Search for the cell housing the specified text and yield its (X, Y) center coordinate. 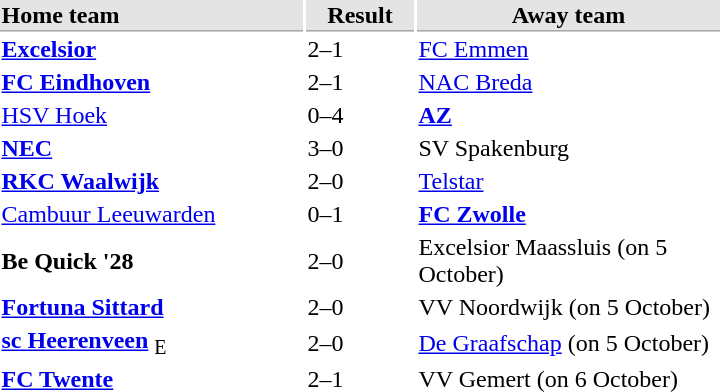
NEC (152, 149)
Fortuna Sittard (152, 307)
Home team (152, 16)
3–0 (360, 149)
HSV Hoek (152, 115)
sc Heerenveen E (152, 344)
NAC Breda (568, 83)
VV Noordwijk (on 5 October) (568, 307)
FC Eindhoven (152, 83)
Result (360, 16)
Telstar (568, 181)
RKC Waalwijk (152, 181)
Excelsior (152, 49)
SV Spakenburg (568, 149)
FC Zwolle (568, 215)
Be Quick '28 (152, 260)
AZ (568, 115)
0–4 (360, 115)
Away team (568, 16)
FC Emmen (568, 49)
Cambuur Leeuwarden (152, 215)
De Graafschap (on 5 October) (568, 344)
0–1 (360, 215)
Excelsior Maassluis (on 5 October) (568, 260)
